Provide the [X, Y] coordinate of the cell's center where the given text is located.  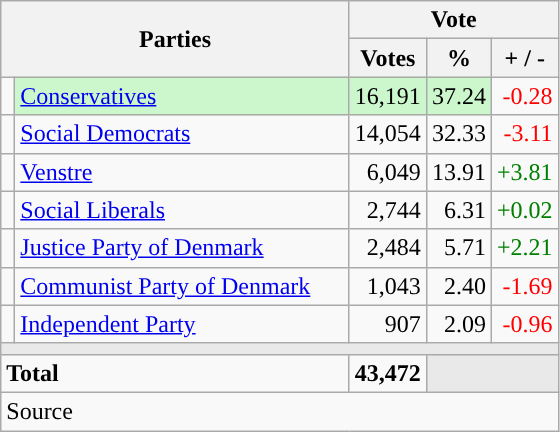
Total [176, 373]
Social Democrats [182, 134]
2,484 [388, 248]
+3.81 [524, 172]
-1.69 [524, 286]
5.71 [458, 248]
1,043 [388, 286]
Independent Party [182, 324]
2,744 [388, 210]
Votes [388, 58]
13.91 [458, 172]
% [458, 58]
6,049 [388, 172]
Justice Party of Denmark [182, 248]
16,191 [388, 96]
Social Liberals [182, 210]
Venstre [182, 172]
14,054 [388, 134]
Conservatives [182, 96]
Communist Party of Denmark [182, 286]
32.33 [458, 134]
+ / - [524, 58]
6.31 [458, 210]
Parties [176, 39]
+0.02 [524, 210]
-3.11 [524, 134]
+2.21 [524, 248]
43,472 [388, 373]
-0.28 [524, 96]
37.24 [458, 96]
Source [280, 411]
Vote [454, 20]
-0.96 [524, 324]
2.40 [458, 286]
907 [388, 324]
2.09 [458, 324]
